Extract the [X, Y] coordinate from the center of the cell holding the provided text.  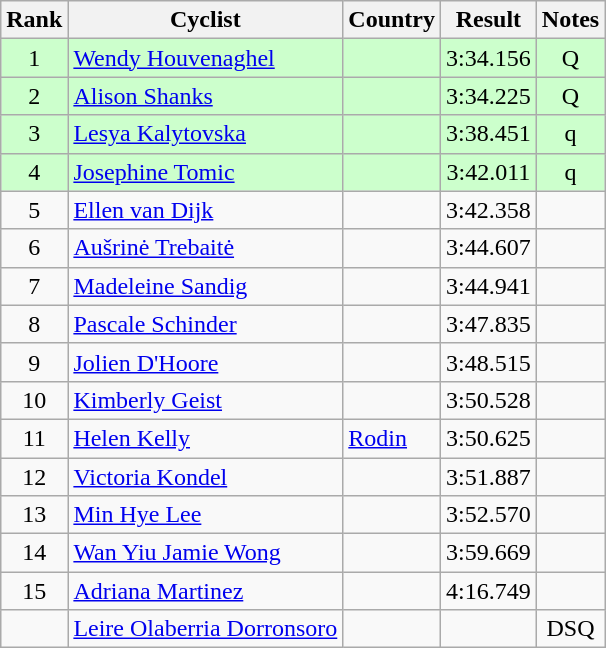
Rodin [392, 438]
1 [34, 58]
3:50.625 [489, 438]
7 [34, 286]
Adriana Martinez [206, 591]
4 [34, 172]
Rank [34, 20]
8 [34, 324]
Josephine Tomic [206, 172]
Aušrinė Trebaitė [206, 248]
Ellen van Dijk [206, 210]
2 [34, 96]
Jolien D'Hoore [206, 362]
3:47.835 [489, 324]
4:16.749 [489, 591]
3 [34, 134]
3:42.358 [489, 210]
Wan Yiu Jamie Wong [206, 553]
Result [489, 20]
Alison Shanks [206, 96]
6 [34, 248]
Madeleine Sandig [206, 286]
12 [34, 477]
Min Hye Lee [206, 515]
10 [34, 400]
Lesya Kalytovska [206, 134]
3:38.451 [489, 134]
Wendy Houvenaghel [206, 58]
11 [34, 438]
3:34.156 [489, 58]
DSQ [570, 629]
14 [34, 553]
3:52.570 [489, 515]
3:44.941 [489, 286]
9 [34, 362]
Country [392, 20]
Cyclist [206, 20]
15 [34, 591]
3:34.225 [489, 96]
Victoria Kondel [206, 477]
3:59.669 [489, 553]
Helen Kelly [206, 438]
Kimberly Geist [206, 400]
Leire Olaberria Dorronsoro [206, 629]
3:50.528 [489, 400]
13 [34, 515]
Notes [570, 20]
3:48.515 [489, 362]
3:44.607 [489, 248]
5 [34, 210]
Pascale Schinder [206, 324]
3:42.011 [489, 172]
3:51.887 [489, 477]
